Pinpoint the cell where the given text exists, returning its [x, y] midpoint coordinate. 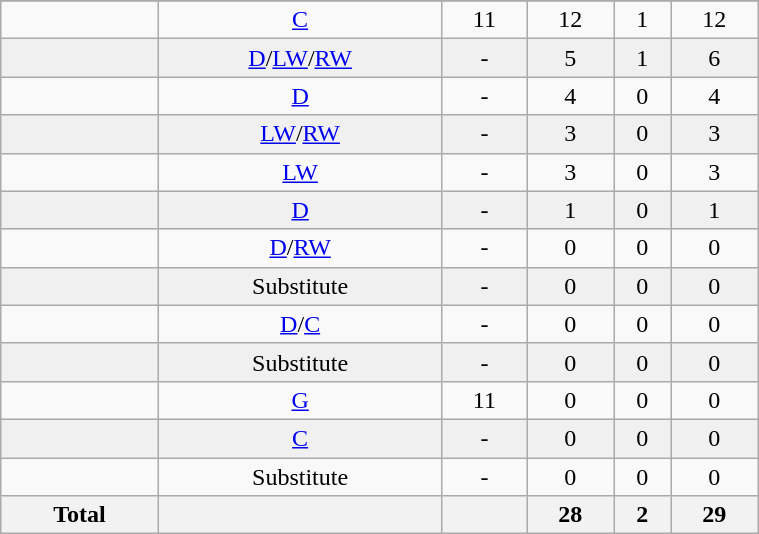
28 [570, 515]
5 [570, 58]
LW/RW [300, 134]
D/C [300, 324]
Total [80, 515]
G [300, 400]
29 [714, 515]
6 [714, 58]
LW [300, 172]
D/RW [300, 248]
D/LW/RW [300, 58]
2 [642, 515]
